Capture the cell that displays the provided text and extract its (x, y) central coordinate. 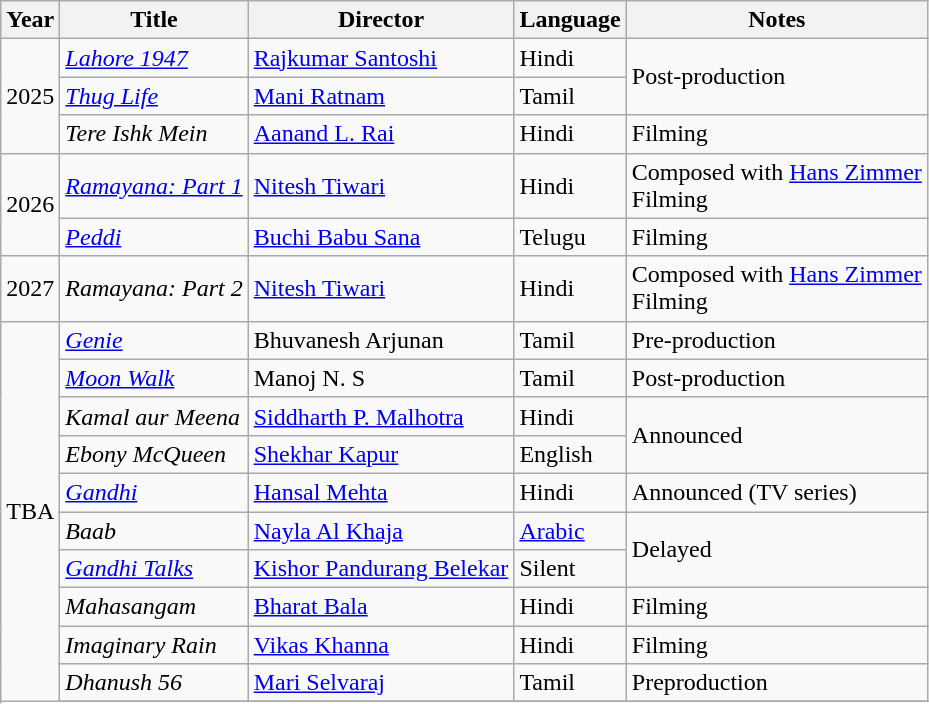
Siddharth P. Malhotra (381, 416)
Manoj N. S (381, 378)
Vikas Khanna (381, 645)
2025 (30, 96)
English (570, 454)
Imaginary Rain (154, 645)
Notes (776, 20)
Genie (154, 340)
Aanand L. Rai (381, 134)
Ebony McQueen (154, 454)
Lahore 1947 (154, 58)
Nayla Al Khaja (381, 531)
Buchi Babu Sana (381, 237)
Baab (154, 531)
Kishor Pandurang Belekar (381, 569)
Hansal Mehta (381, 492)
Shekhar Kapur (381, 454)
Bhuvanesh Arjunan (381, 340)
Gandhi (154, 492)
Telugu (570, 237)
Director (381, 20)
Thug Life (154, 96)
Moon Walk (154, 378)
Mari Selvaraj (381, 683)
Ramayana: Part 2 (154, 288)
Gandhi Talks (154, 569)
TBA (30, 512)
Rajkumar Santoshi (381, 58)
Pre-production (776, 340)
Title (154, 20)
Kamal aur Meena (154, 416)
2027 (30, 288)
Mani Ratnam (381, 96)
Mahasangam (154, 607)
Ramayana: Part 1 (154, 186)
2026 (30, 204)
Announced (TV series) (776, 492)
Bharat Bala (381, 607)
Delayed (776, 550)
Arabic (570, 531)
Year (30, 20)
Preproduction (776, 683)
Peddi (154, 237)
Announced (776, 435)
Tere Ishk Mein (154, 134)
Dhanush 56 (154, 683)
Language (570, 20)
Silent (570, 569)
